Extract the [x, y] coordinate from the center of the cell holding the provided text.  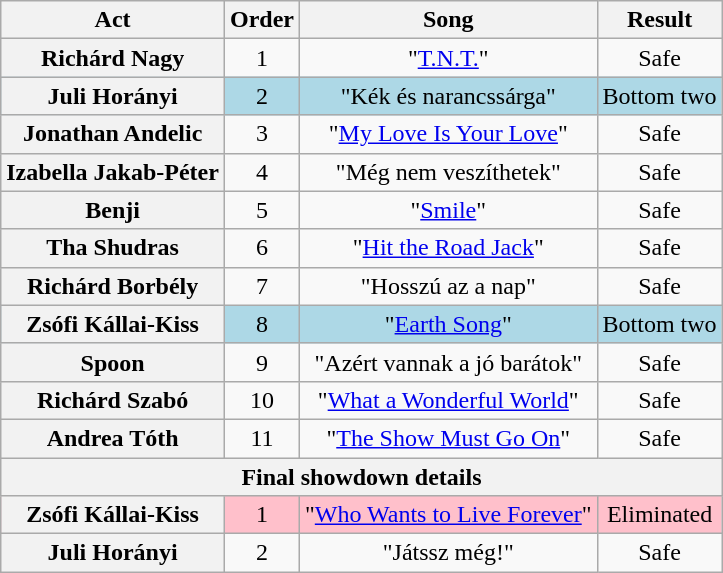
"Hosszú az a nap" [448, 286]
Benji [113, 210]
"T.N.T." [448, 58]
Richárd Nagy [113, 58]
"Smile" [448, 210]
Final showdown details [362, 477]
8 [262, 324]
Izabella Jakab-Péter [113, 172]
Song [448, 20]
"Játssz még!" [448, 553]
5 [262, 210]
Result [660, 20]
10 [262, 400]
Eliminated [660, 515]
9 [262, 362]
"Még nem veszíthetek" [448, 172]
Andrea Tóth [113, 438]
7 [262, 286]
Spoon [113, 362]
Tha Shudras [113, 248]
"Azért vannak a jó barátok" [448, 362]
6 [262, 248]
"My Love Is Your Love" [448, 134]
"What a Wonderful World" [448, 400]
Richárd Szabó [113, 400]
Jonathan Andelic [113, 134]
4 [262, 172]
Richárd Borbély [113, 286]
"Who Wants to Live Forever" [448, 515]
"Kék és narancssárga" [448, 96]
Act [113, 20]
"Earth Song" [448, 324]
Order [262, 20]
"The Show Must Go On" [448, 438]
3 [262, 134]
11 [262, 438]
"Hit the Road Jack" [448, 248]
